Search for the cell housing the specified text and yield its (X, Y) center coordinate. 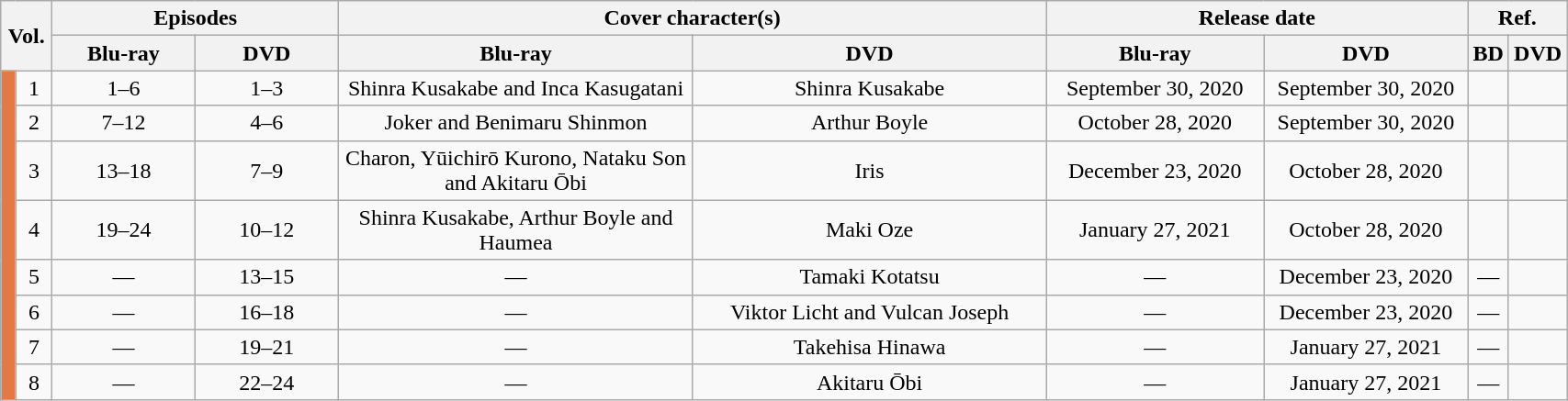
Cover character(s) (693, 18)
Shinra Kusakabe (869, 88)
Arthur Boyle (869, 123)
22–24 (266, 382)
Joker and Benimaru Shinmon (516, 123)
7–12 (123, 123)
7–9 (266, 171)
Episodes (196, 18)
4 (34, 229)
8 (34, 382)
Charon, Yūichirō Kurono, Nataku Son and Akitaru Ōbi (516, 171)
5 (34, 277)
4–6 (266, 123)
13–15 (266, 277)
Akitaru Ōbi (869, 382)
Shinra Kusakabe and Inca Kasugatani (516, 88)
1–6 (123, 88)
1–3 (266, 88)
1 (34, 88)
7 (34, 347)
10–12 (266, 229)
Maki Oze (869, 229)
Vol. (27, 36)
6 (34, 312)
Iris (869, 171)
Takehisa Hinawa (869, 347)
Viktor Licht and Vulcan Joseph (869, 312)
Shinra Kusakabe, Arthur Boyle and Haumea (516, 229)
3 (34, 171)
BD (1488, 53)
2 (34, 123)
19–21 (266, 347)
Release date (1257, 18)
Tamaki Kotatsu (869, 277)
13–18 (123, 171)
Ref. (1517, 18)
19–24 (123, 229)
16–18 (266, 312)
